Output the (X, Y) coordinate of the center of the cell containing the given text.  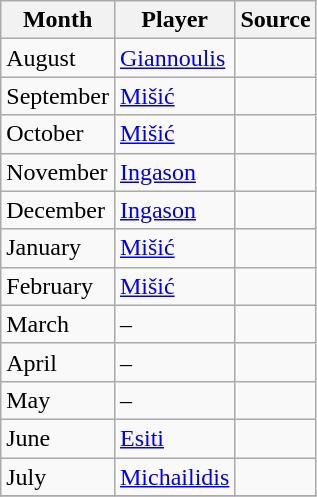
August (58, 58)
July (58, 477)
April (58, 362)
Michailidis (174, 477)
Month (58, 20)
Source (276, 20)
November (58, 172)
September (58, 96)
February (58, 286)
October (58, 134)
Giannoulis (174, 58)
Player (174, 20)
January (58, 248)
March (58, 324)
December (58, 210)
June (58, 438)
May (58, 400)
Esiti (174, 438)
